For the text-containing cell, return its midpoint in [X, Y] coordinate format. 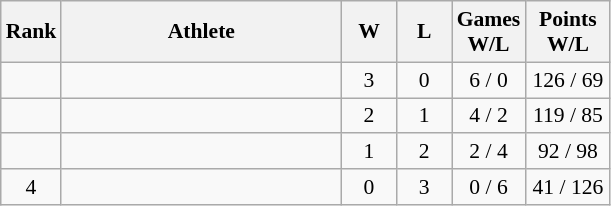
L [424, 32]
PointsW/L [568, 32]
6 / 0 [489, 80]
126 / 69 [568, 80]
W [368, 32]
Athlete [201, 32]
119 / 85 [568, 116]
Rank [32, 32]
92 / 98 [568, 152]
4 / 2 [489, 116]
2 / 4 [489, 152]
41 / 126 [568, 187]
GamesW/L [489, 32]
0 / 6 [489, 187]
4 [32, 187]
